Return (x, y) of the center of cell containing provided text 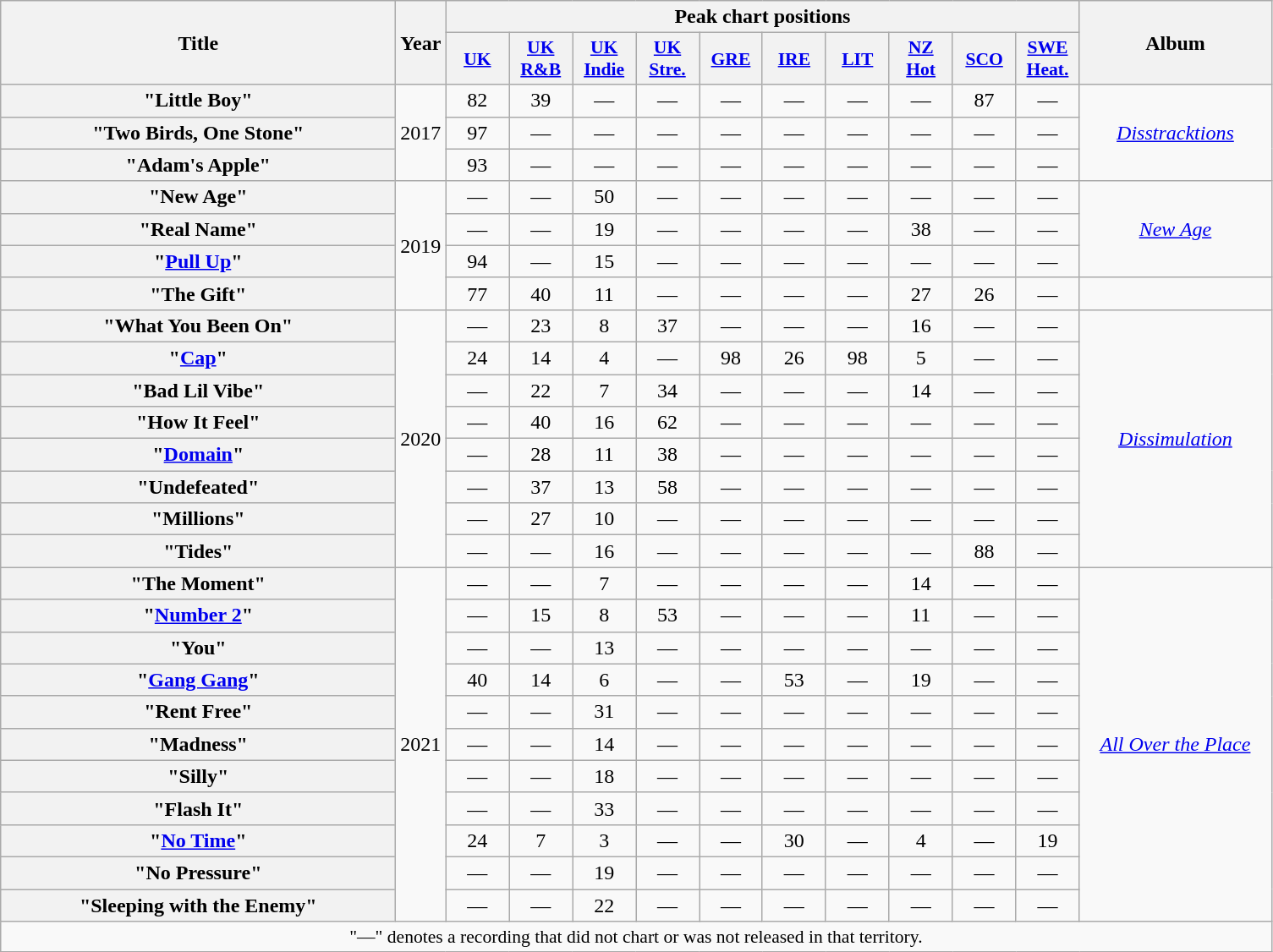
Year (421, 42)
2021 (421, 744)
GRE (731, 59)
UKR&B (541, 59)
88 (985, 551)
87 (985, 101)
"How It Feel" (198, 423)
94 (477, 261)
"Millions" (198, 519)
"Tides" (198, 551)
"Number 2" (198, 616)
"Pull Up" (198, 261)
"Domain" (198, 455)
UK (477, 59)
"Madness" (198, 744)
23 (541, 326)
New Age (1176, 229)
SWEHeat. (1047, 59)
77 (477, 293)
5 (920, 358)
"Two Birds, One Stone" (198, 133)
NZHot (920, 59)
3 (604, 840)
10 (604, 519)
"New Age" (198, 197)
"Undefeated" (198, 487)
LIT (858, 59)
UKIndie (604, 59)
34 (668, 390)
28 (541, 455)
39 (541, 101)
6 (604, 680)
58 (668, 487)
"No Pressure" (198, 873)
"Bad Lil Vibe" (198, 390)
"Gang Gang" (198, 680)
31 (604, 712)
UK Stre. (668, 59)
"The Moment" (198, 583)
2017 (421, 133)
2019 (421, 245)
Album (1176, 42)
Dissimulation (1176, 438)
"You" (198, 648)
"The Gift" (198, 293)
Disstracktions (1176, 133)
"Real Name" (198, 229)
82 (477, 101)
SCO (985, 59)
2020 (421, 438)
97 (477, 133)
30 (793, 840)
18 (604, 776)
33 (604, 808)
"Sleeping with the Enemy" (198, 905)
"Rent Free" (198, 712)
"No Time" (198, 840)
"Adam's Apple" (198, 165)
IRE (793, 59)
All Over the Place (1176, 744)
Peak chart positions (763, 17)
93 (477, 165)
"Cap" (198, 358)
50 (604, 197)
"Little Boy" (198, 101)
"What You Been On" (198, 326)
"Flash It" (198, 808)
62 (668, 423)
"—" denotes a recording that did not chart or was not released in that territory. (636, 937)
"Silly" (198, 776)
Title (198, 42)
